Return the [X, Y] coordinate for the center point of the cell that contains the specified text.  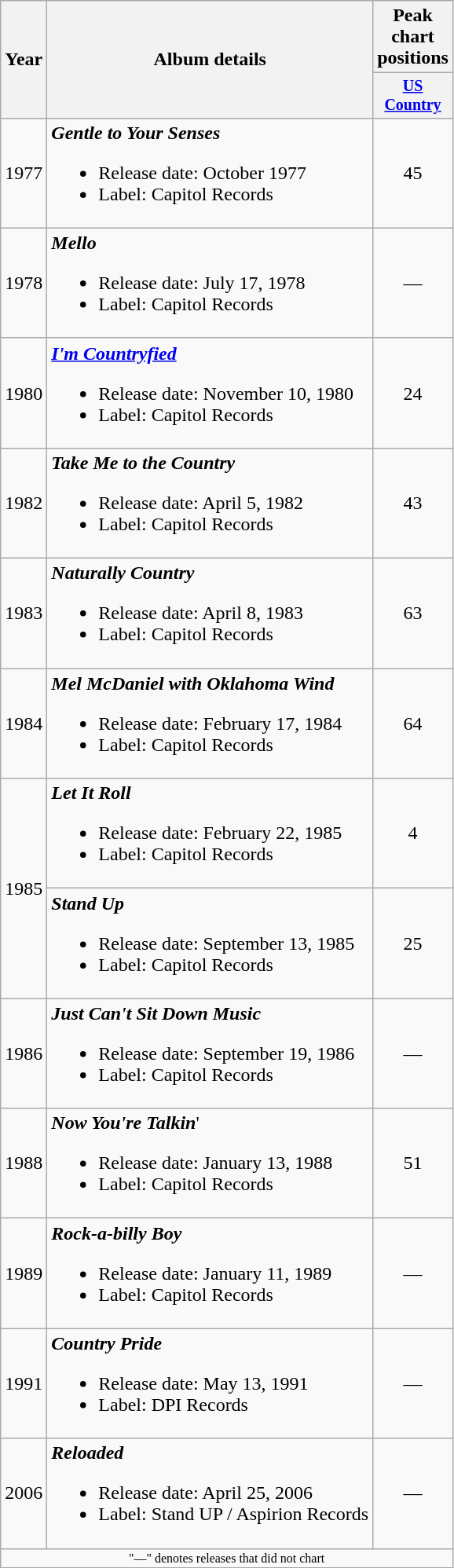
Country PrideRelease date: May 13, 1991Label: DPI Records [211, 1383]
1984 [24, 724]
1982 [24, 503]
51 [413, 1163]
Peak chart positions [413, 37]
45 [413, 173]
1980 [24, 393]
1986 [24, 1053]
"—" denotes releases that did not chart [227, 1558]
US Country [413, 96]
1978 [24, 283]
4 [413, 833]
Gentle to Your SensesRelease date: October 1977Label: Capitol Records [211, 173]
1988 [24, 1163]
1991 [24, 1383]
Year [24, 60]
Album details [211, 60]
1989 [24, 1273]
63 [413, 614]
I'm CountryfiedRelease date: November 10, 1980Label: Capitol Records [211, 393]
Now You're Talkin'Release date: January 13, 1988Label: Capitol Records [211, 1163]
MelloRelease date: July 17, 1978Label: Capitol Records [211, 283]
Naturally CountryRelease date: April 8, 1983Label: Capitol Records [211, 614]
Just Can't Sit Down MusicRelease date: September 19, 1986Label: Capitol Records [211, 1053]
25 [413, 943]
64 [413, 724]
24 [413, 393]
43 [413, 503]
Mel McDaniel with Oklahoma WindRelease date: February 17, 1984Label: Capitol Records [211, 724]
2006 [24, 1493]
ReloadedRelease date: April 25, 2006Label: Stand UP / Aspirion Records [211, 1493]
Stand UpRelease date: September 13, 1985Label: Capitol Records [211, 943]
Take Me to the CountryRelease date: April 5, 1982Label: Capitol Records [211, 503]
Let It RollRelease date: February 22, 1985Label: Capitol Records [211, 833]
Rock-a-billy BoyRelease date: January 11, 1989Label: Capitol Records [211, 1273]
1983 [24, 614]
1977 [24, 173]
1985 [24, 888]
